Capture the cell that displays the provided text and extract its [x, y] central coordinate. 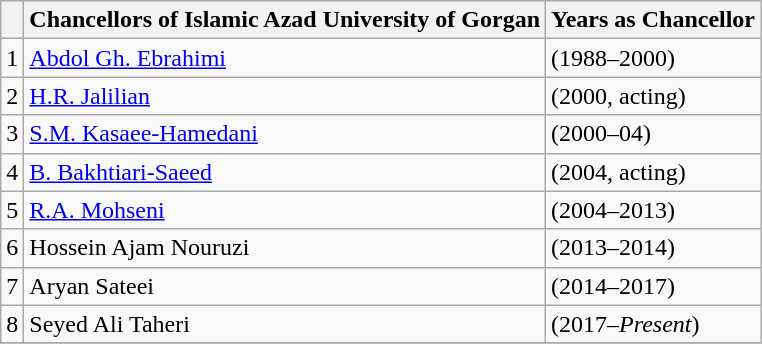
2 [12, 96]
Years as Chancellor [654, 20]
(2004–2013) [654, 210]
(2000, acting) [654, 96]
7 [12, 286]
(1988–2000) [654, 58]
(2014–2017) [654, 286]
5 [12, 210]
Aryan Sateei [285, 286]
1 [12, 58]
4 [12, 172]
Hossein Ajam Nouruzi [285, 248]
(2004, acting) [654, 172]
(2017–Present) [654, 324]
3 [12, 134]
(2013–2014) [654, 248]
S.M. Kasaee-Hamedani [285, 134]
(2000–04) [654, 134]
Chancellors of Islamic Azad University of Gorgan [285, 20]
R.A. Mohseni [285, 210]
Seyed Ali Taheri [285, 324]
8 [12, 324]
H.R. Jalilian [285, 96]
Abdol Gh. Ebrahimi [285, 58]
B. Bakhtiari-Saeed [285, 172]
6 [12, 248]
